Detect which cell encompasses the target text, then output its [X, Y] center coordinate. 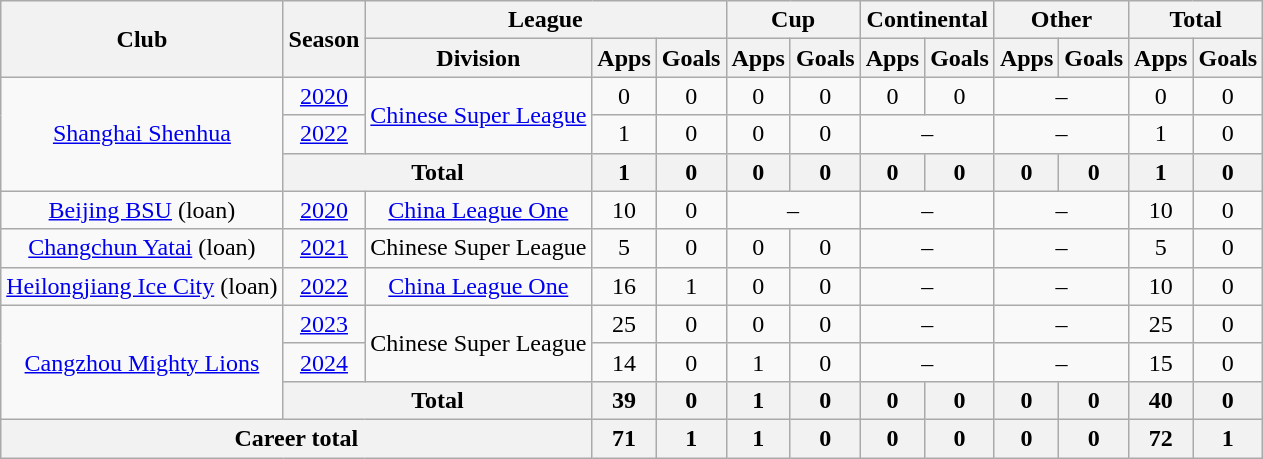
72 [1161, 438]
2021 [324, 248]
16 [624, 286]
Other [1061, 20]
39 [624, 400]
40 [1161, 400]
15 [1161, 362]
Division [478, 58]
League [546, 20]
14 [624, 362]
Season [324, 39]
Club [142, 39]
2024 [324, 362]
Career total [296, 438]
Continental [927, 20]
Cangzhou Mighty Lions [142, 362]
71 [624, 438]
Beijing BSU (loan) [142, 210]
Heilongjiang Ice City (loan) [142, 286]
Shanghai Shenhua [142, 134]
Changchun Yatai (loan) [142, 248]
Cup [793, 20]
2023 [324, 324]
